Detect which cell encompasses the target text, then output its [x, y] center coordinate. 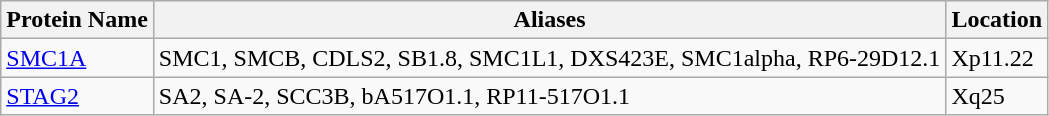
Xq25 [997, 96]
STAG2 [78, 96]
Location [997, 20]
SA2, SA-2, SCC3B, bA517O1.1, RP11-517O1.1 [550, 96]
Aliases [550, 20]
Xp11.22 [997, 58]
SMC1A [78, 58]
SMC1, SMCB, CDLS2, SB1.8, SMC1L1, DXS423E, SMC1alpha, RP6-29D12.1 [550, 58]
Protein Name [78, 20]
